Output the (x, y) coordinate of the center of the cell containing the given text.  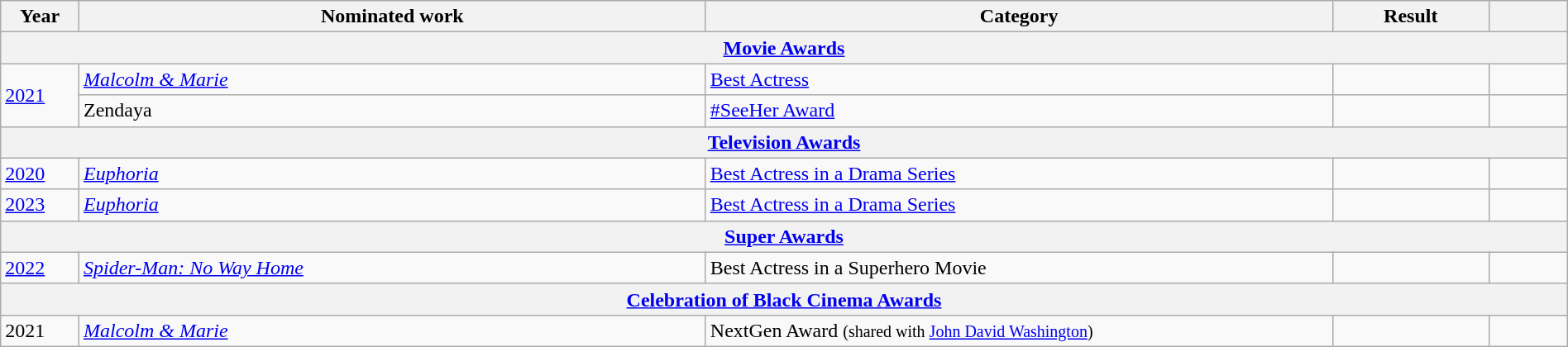
2023 (40, 205)
NextGen Award (shared with John David Washington) (1019, 330)
Movie Awards (784, 48)
Result (1411, 17)
#SeeHer Award (1019, 111)
Best Actress (1019, 79)
Zendaya (392, 111)
2020 (40, 173)
Super Awards (784, 236)
Best Actress in a Superhero Movie (1019, 268)
2022 (40, 268)
Category (1019, 17)
Television Awards (784, 142)
Nominated work (392, 17)
Celebration of Black Cinema Awards (784, 299)
Year (40, 17)
Spider-Man: No Way Home (392, 268)
